Pinpoint the cell where the given text exists, returning its [x, y] midpoint coordinate. 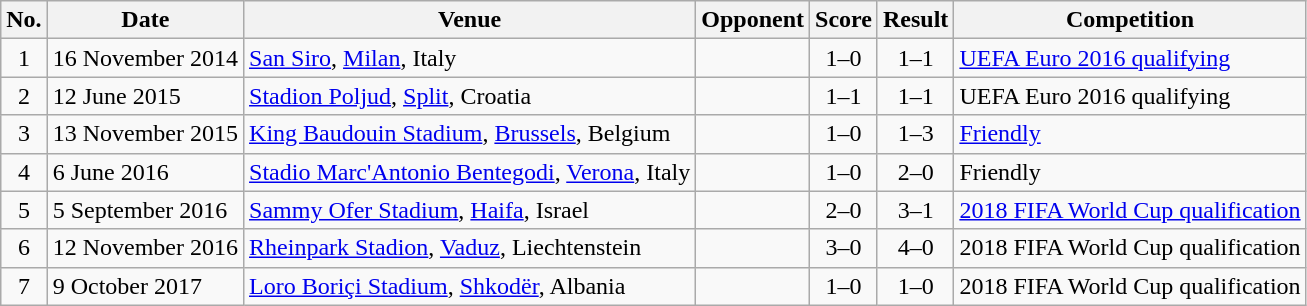
Loro Boriçi Stadium, Shkodër, Albania [470, 286]
Stadion Poljud, Split, Croatia [470, 96]
3 [24, 134]
Competition [1130, 20]
13 November 2015 [145, 134]
12 June 2015 [145, 96]
Opponent [753, 20]
6 [24, 248]
Result [915, 20]
Stadio Marc'Antonio Bentegodi, Verona, Italy [470, 172]
1–3 [915, 134]
Date [145, 20]
12 November 2016 [145, 248]
Sammy Ofer Stadium, Haifa, Israel [470, 210]
No. [24, 20]
1 [24, 58]
Score [844, 20]
4–0 [915, 248]
3–0 [844, 248]
4 [24, 172]
6 June 2016 [145, 172]
16 November 2014 [145, 58]
Venue [470, 20]
3–1 [915, 210]
5 [24, 210]
King Baudouin Stadium, Brussels, Belgium [470, 134]
Rheinpark Stadion, Vaduz, Liechtenstein [470, 248]
San Siro, Milan, Italy [470, 58]
2 [24, 96]
5 September 2016 [145, 210]
9 October 2017 [145, 286]
7 [24, 286]
